Provide the (x, y) coordinate of the cell's center where the given text is located.  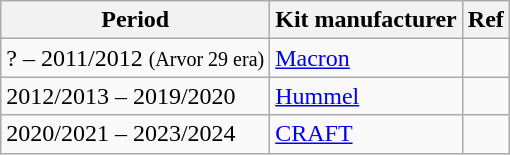
Period (136, 20)
Ref (486, 20)
Hummel (366, 96)
2012/2013 – 2019/2020 (136, 96)
CRAFT (366, 134)
Macron (366, 58)
Kit manufacturer (366, 20)
? – 2011/2012 (Arvor 29 era) (136, 58)
2020/2021 – 2023/2024 (136, 134)
